Find where the given text appears and provide that cell's center as (X, Y) coordinate. 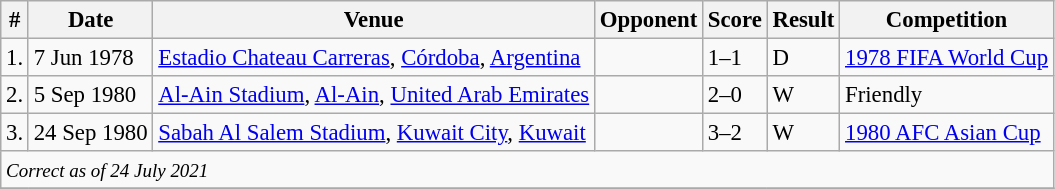
5 Sep 1980 (90, 95)
1980 AFC Asian Cup (947, 133)
1–1 (736, 58)
1978 FIFA World Cup (947, 58)
Score (736, 20)
D (804, 58)
Result (804, 20)
2. (15, 95)
7 Jun 1978 (90, 58)
Competition (947, 20)
Opponent (648, 20)
Sabah Al Salem Stadium, Kuwait City, Kuwait (374, 133)
3. (15, 133)
24 Sep 1980 (90, 133)
Estadio Chateau Carreras, Córdoba, Argentina (374, 58)
2–0 (736, 95)
Date (90, 20)
Al-Ain Stadium, Al-Ain, United Arab Emirates (374, 95)
3–2 (736, 133)
Venue (374, 20)
Friendly (947, 95)
# (15, 20)
Correct as of 24 July 2021 (528, 170)
1. (15, 58)
